Identify which cell holds the provided text, then report its (x, y) central coordinate. 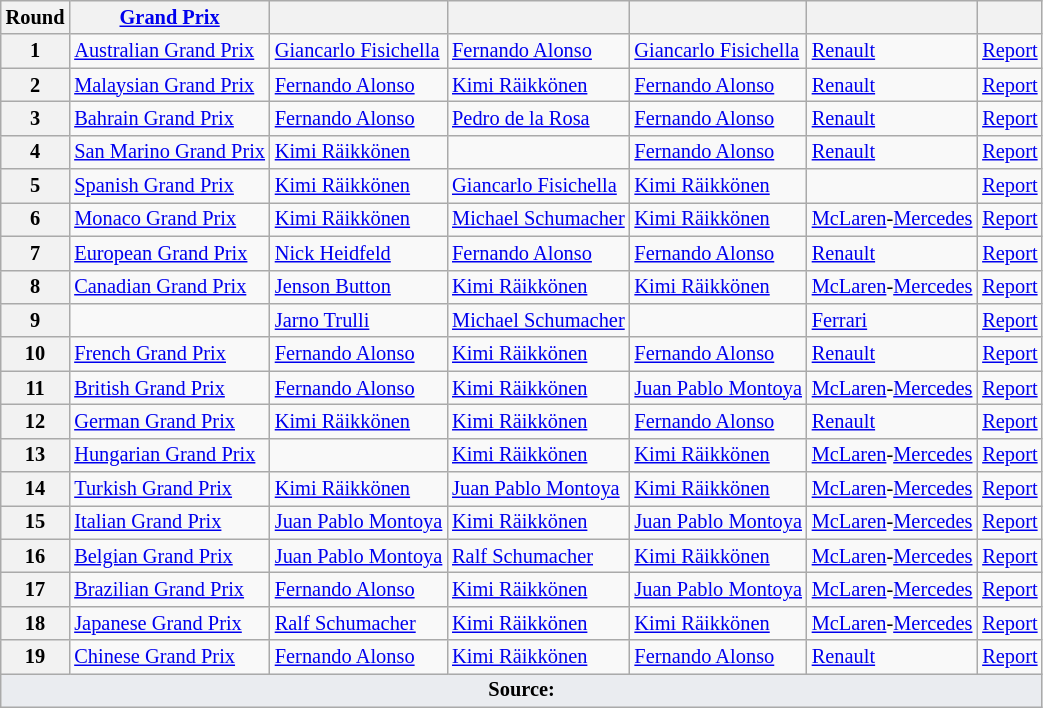
Source: (522, 690)
Canadian Grand Prix (170, 287)
Grand Prix (170, 17)
Chinese Grand Prix (170, 657)
10 (36, 354)
Belgian Grand Prix (170, 556)
Hungarian Grand Prix (170, 455)
Malaysian Grand Prix (170, 85)
French Grand Prix (170, 354)
4 (36, 152)
Japanese Grand Prix (170, 623)
5 (36, 186)
8 (36, 287)
British Grand Prix (170, 388)
Pedro de la Rosa (538, 118)
European Grand Prix (170, 253)
18 (36, 623)
3 (36, 118)
6 (36, 219)
Australian Grand Prix (170, 51)
Italian Grand Prix (170, 522)
16 (36, 556)
13 (36, 455)
1 (36, 51)
11 (36, 388)
12 (36, 421)
German Grand Prix (170, 421)
Monaco Grand Prix (170, 219)
Turkish Grand Prix (170, 489)
9 (36, 320)
Jenson Button (358, 287)
Spanish Grand Prix (170, 186)
Jarno Trulli (358, 320)
Bahrain Grand Prix (170, 118)
2 (36, 85)
Ferrari (892, 320)
San Marino Grand Prix (170, 152)
17 (36, 589)
7 (36, 253)
Nick Heidfeld (358, 253)
15 (36, 522)
Round (36, 17)
19 (36, 657)
14 (36, 489)
Brazilian Grand Prix (170, 589)
